For the text-containing cell, return its midpoint in (x, y) coordinate format. 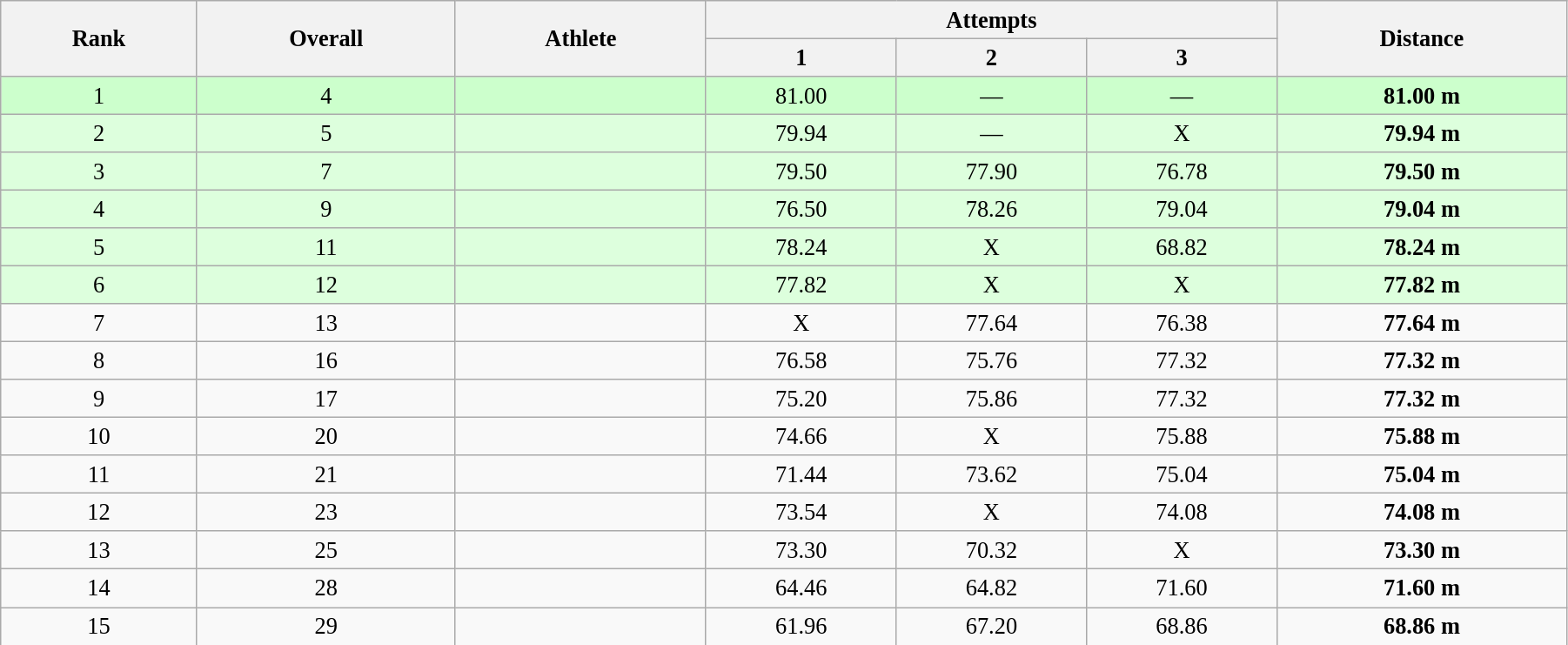
70.32 (992, 550)
74.08 m (1422, 512)
75.04 (1182, 474)
Rank (99, 38)
77.82 m (1422, 285)
79.94 m (1422, 133)
79.94 (801, 133)
14 (99, 588)
Athlete (580, 38)
Overall (325, 38)
71.44 (801, 474)
73.62 (992, 474)
76.78 (1182, 171)
29 (325, 626)
68.86 m (1422, 626)
21 (325, 474)
25 (325, 550)
76.38 (1182, 323)
81.00 m (1422, 95)
Attempts (991, 19)
61.96 (801, 626)
77.64 m (1422, 323)
68.86 (1182, 626)
20 (325, 436)
74.08 (1182, 512)
17 (325, 399)
75.04 m (1422, 474)
73.30 (801, 550)
15 (99, 626)
78.26 (992, 209)
75.88 (1182, 436)
77.90 (992, 171)
28 (325, 588)
73.54 (801, 512)
81.00 (801, 95)
75.86 (992, 399)
6 (99, 285)
64.46 (801, 588)
Distance (1422, 38)
79.50 m (1422, 171)
79.50 (801, 171)
76.50 (801, 209)
77.64 (992, 323)
77.82 (801, 285)
75.20 (801, 399)
67.20 (992, 626)
78.24 (801, 247)
75.76 (992, 360)
16 (325, 360)
23 (325, 512)
10 (99, 436)
64.82 (992, 588)
74.66 (801, 436)
68.82 (1182, 247)
75.88 m (1422, 436)
71.60 (1182, 588)
71.60 m (1422, 588)
78.24 m (1422, 247)
73.30 m (1422, 550)
8 (99, 360)
76.58 (801, 360)
79.04 (1182, 209)
79.04 m (1422, 209)
